From the cell containing the given text, extract its center point as [x, y] coordinate. 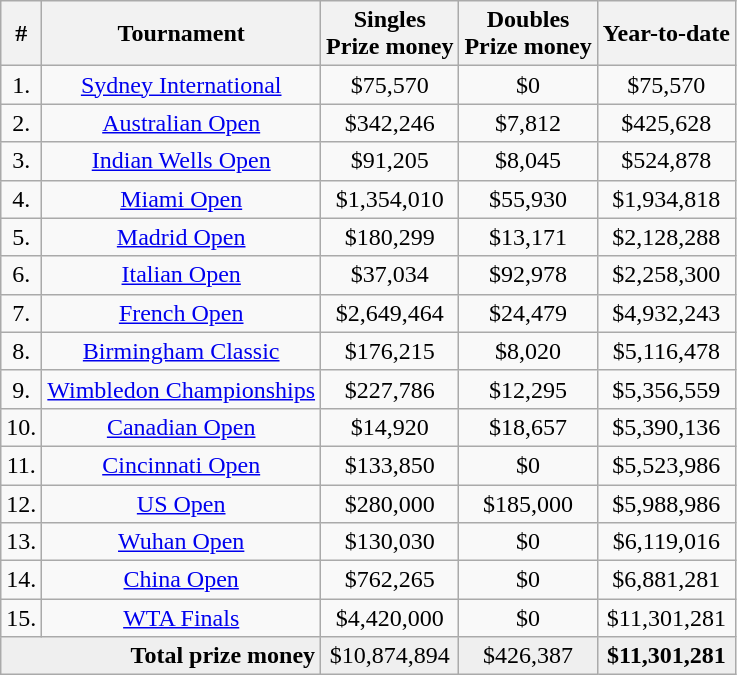
$14,920 [390, 427]
Indian Wells Open [182, 161]
5. [22, 237]
$185,000 [528, 503]
$5,523,986 [666, 465]
15. [22, 618]
$55,930 [528, 199]
$37,034 [390, 275]
$91,205 [390, 161]
$133,850 [390, 465]
$2,258,300 [666, 275]
$13,171 [528, 237]
Madrid Open [182, 237]
China Open [182, 580]
10. [22, 427]
Australian Open [182, 123]
3. [22, 161]
# [22, 34]
$227,786 [390, 389]
$18,657 [528, 427]
11. [22, 465]
$5,356,559 [666, 389]
Miami Open [182, 199]
$1,934,818 [666, 199]
Wimbledon Championships [182, 389]
1. [22, 85]
$8,045 [528, 161]
$342,246 [390, 123]
Total prize money [161, 656]
$762,265 [390, 580]
Year-to-date [666, 34]
$6,119,016 [666, 542]
$5,390,136 [666, 427]
$12,295 [528, 389]
12. [22, 503]
7. [22, 313]
$4,932,243 [666, 313]
13. [22, 542]
6. [22, 275]
$10,874,894 [390, 656]
14. [22, 580]
Cincinnati Open [182, 465]
$92,978 [528, 275]
$425,628 [666, 123]
8. [22, 351]
$176,215 [390, 351]
Italian Open [182, 275]
$426,387 [528, 656]
Tournament [182, 34]
$8,020 [528, 351]
$5,988,986 [666, 503]
2. [22, 123]
$1,354,010 [390, 199]
Wuhan Open [182, 542]
$5,116,478 [666, 351]
$524,878 [666, 161]
$130,030 [390, 542]
9. [22, 389]
$4,420,000 [390, 618]
$6,881,281 [666, 580]
Canadian Open [182, 427]
$24,479 [528, 313]
US Open [182, 503]
DoublesPrize money [528, 34]
WTA Finals [182, 618]
$180,299 [390, 237]
$2,649,464 [390, 313]
Sydney International [182, 85]
Birmingham Classic [182, 351]
French Open [182, 313]
$7,812 [528, 123]
SinglesPrize money [390, 34]
4. [22, 199]
$2,128,288 [666, 237]
$280,000 [390, 503]
